Identify which cell holds the provided text, then report its (X, Y) central coordinate. 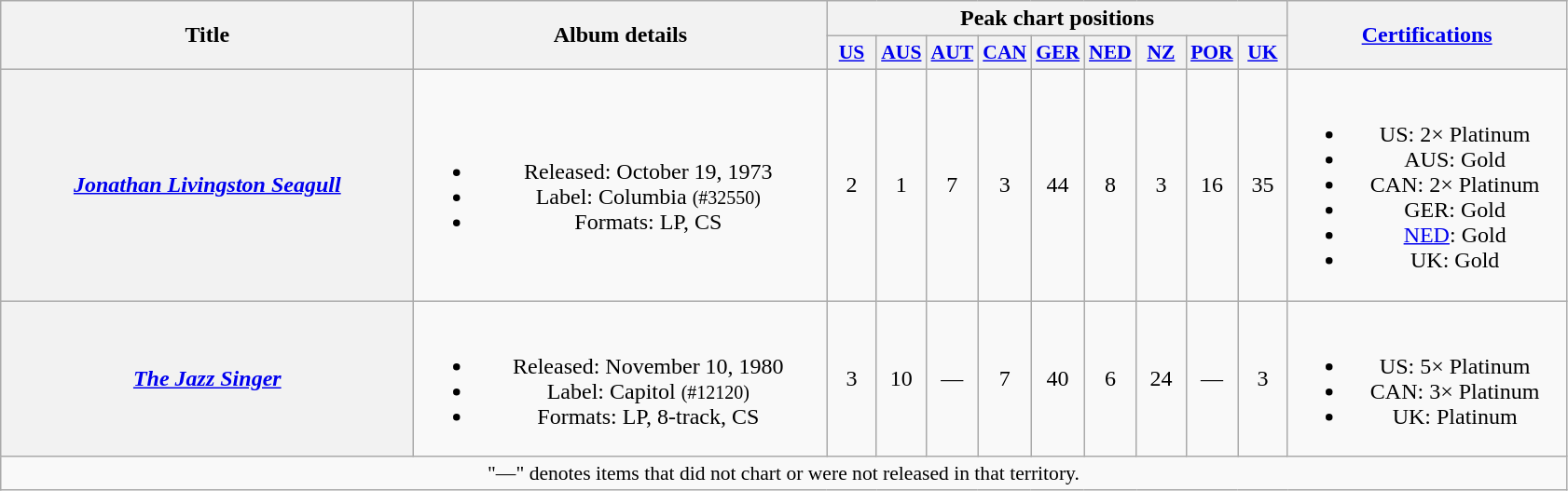
UK (1262, 53)
"—" denotes items that did not chart or were not released in that territory. (783, 473)
AUT (953, 53)
44 (1057, 184)
16 (1212, 184)
Released: October 19, 1973Label: Columbia (#32550)Formats: LP, CS (621, 184)
1 (901, 184)
Jonathan Livingston Seagull (207, 184)
Album details (621, 35)
35 (1262, 184)
CAN (1005, 53)
40 (1057, 378)
NZ (1162, 53)
Certifications (1426, 35)
Peak chart positions (1057, 19)
Title (207, 35)
POR (1212, 53)
NED (1110, 53)
AUS (901, 53)
US: 5× PlatinumCAN: 3× PlatinumUK: Platinum (1426, 378)
2 (852, 184)
GER (1057, 53)
US (852, 53)
6 (1110, 378)
8 (1110, 184)
24 (1162, 378)
US: 2× PlatinumAUS: GoldCAN: 2× PlatinumGER: GoldNED: GoldUK: Gold (1426, 184)
10 (901, 378)
Released: November 10, 1980Label: Capitol (#12120)Formats: LP, 8-track, CS (621, 378)
The Jazz Singer (207, 378)
